Determine the [x, y] coordinate at the center of the cell enclosing the given text.  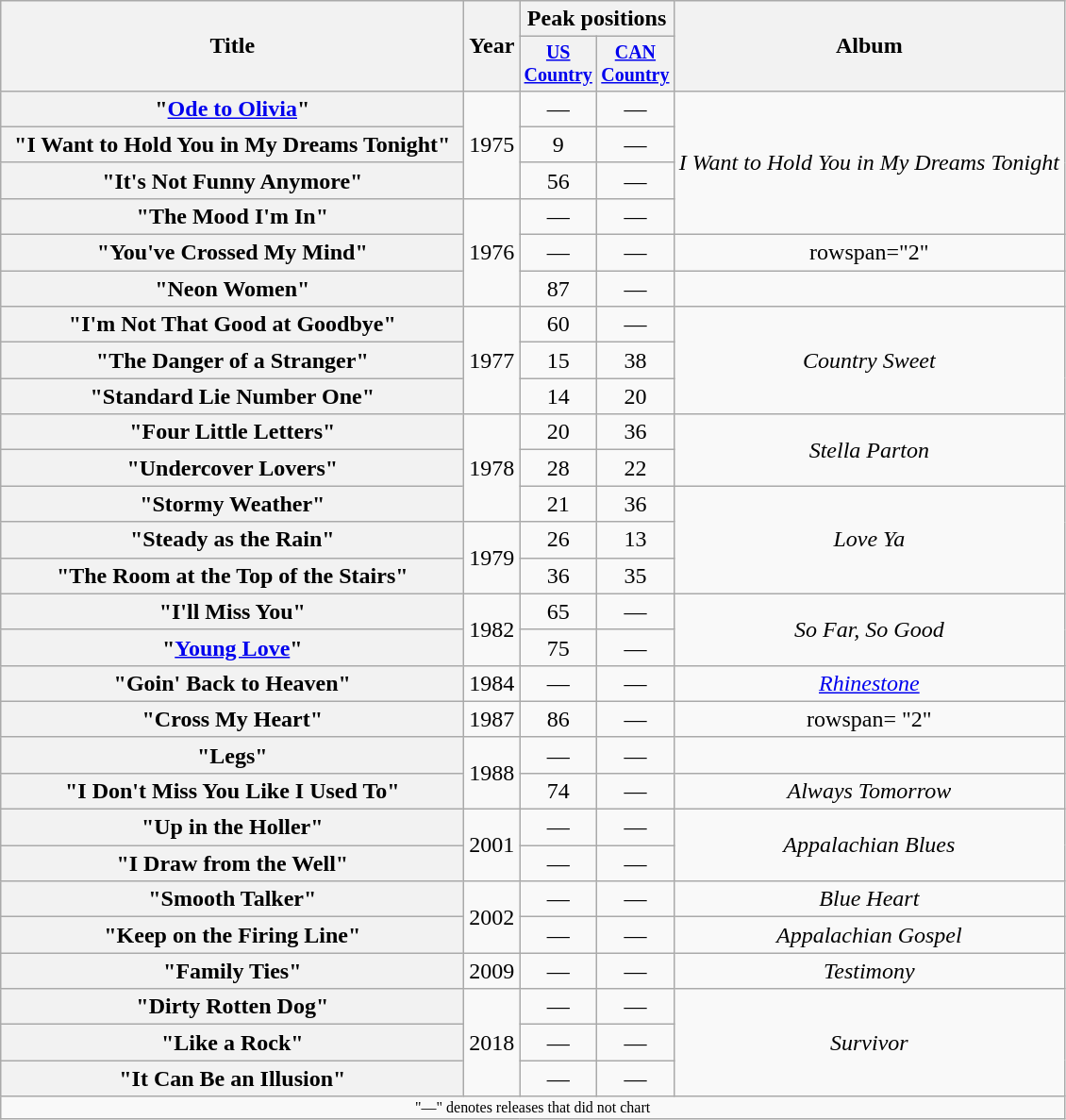
"Four Little Letters" [232, 432]
"Stormy Weather" [232, 504]
Blue Heart [869, 899]
Rhinestone [869, 683]
1978 [492, 468]
1976 [492, 252]
28 [558, 468]
"It Can Be an Illusion" [232, 1078]
Country Sweet [869, 360]
"Neon Women" [232, 289]
21 [558, 504]
2002 [492, 917]
"Dirty Rotten Dog" [232, 1007]
"I'll Miss You" [232, 611]
56 [558, 180]
1987 [492, 719]
1977 [492, 360]
"I Want to Hold You in My Dreams Tonight" [232, 144]
Appalachian Gospel [869, 935]
Appalachian Blues [869, 845]
Peak positions [596, 19]
1988 [492, 773]
"You've Crossed My Mind" [232, 253]
2009 [492, 971]
So Far, So Good [869, 629]
"Legs" [232, 755]
9 [558, 144]
US Country [558, 64]
Album [869, 46]
"Ode to Olivia" [232, 109]
Title [232, 46]
"Keep on the Firing Line" [232, 935]
"Up in the Holler" [232, 827]
"Undercover Lovers" [232, 468]
1982 [492, 629]
"The Danger of a Stranger" [232, 360]
"The Mood I'm In" [232, 216]
74 [558, 791]
rowspan="2" [869, 253]
"Like a Rock" [232, 1043]
1979 [492, 558]
"I Draw from the Well" [232, 863]
Testimony [869, 971]
1975 [492, 144]
"I'm Not That Good at Goodbye" [232, 325]
38 [636, 360]
rowspan= "2" [869, 719]
86 [558, 719]
65 [558, 611]
87 [558, 289]
Survivor [869, 1043]
"Cross My Heart" [232, 719]
"—" denotes releases that did not chart [533, 1108]
CAN Country [636, 64]
I Want to Hold You in My Dreams Tonight [869, 162]
"Young Love" [232, 647]
26 [558, 540]
"I Don't Miss You Like I Used To" [232, 791]
"It's Not Funny Anymore" [232, 180]
2001 [492, 845]
14 [558, 396]
"Family Ties" [232, 971]
60 [558, 325]
"Standard Lie Number One" [232, 396]
35 [636, 576]
Stella Parton [869, 450]
Love Ya [869, 540]
22 [636, 468]
2018 [492, 1043]
Always Tomorrow [869, 791]
75 [558, 647]
1984 [492, 683]
"The Room at the Top of the Stairs" [232, 576]
"Smooth Talker" [232, 899]
"Goin' Back to Heaven" [232, 683]
13 [636, 540]
15 [558, 360]
"Steady as the Rain" [232, 540]
Year [492, 46]
